Search for the cell housing the specified text and yield its (X, Y) center coordinate. 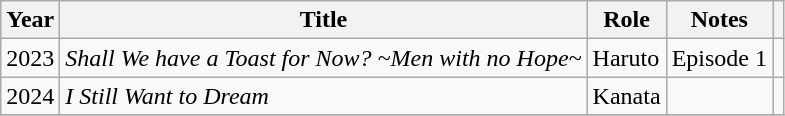
Year (30, 20)
2023 (30, 58)
Role (626, 20)
Kanata (626, 96)
Haruto (626, 58)
Shall We have a Toast for Now? ~Men with no Hope~ (324, 58)
2024 (30, 96)
Notes (719, 20)
Title (324, 20)
I Still Want to Dream (324, 96)
Episode 1 (719, 58)
